Return [X, Y] of the center of cell containing provided text 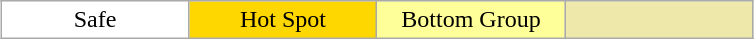
Hot Spot [283, 20]
Bottom Group [471, 20]
Safe [95, 20]
